Return the [X, Y] coordinate for the center point of the cell that contains the specified text.  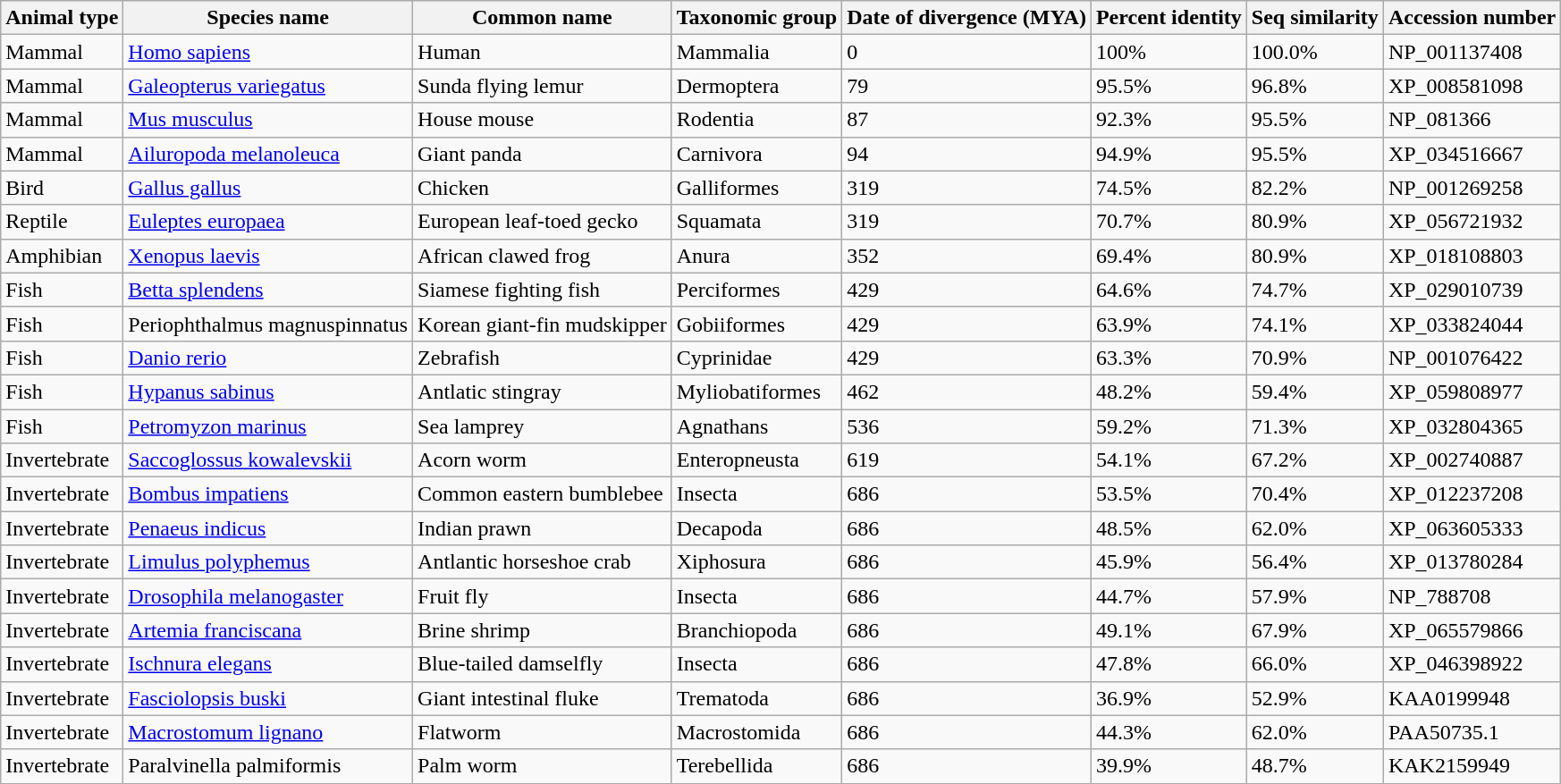
71.3% [1314, 426]
Bird [63, 188]
49.1% [1169, 630]
Antlantic horseshoe crab [543, 562]
Rodentia [756, 120]
Flatworm [543, 732]
Agnathans [756, 426]
Species name [268, 18]
European leaf-toed gecko [543, 222]
Taxonomic group [756, 18]
Animal type [63, 18]
Fasciolopsis buski [268, 698]
Reptile [63, 222]
XP_018108803 [1472, 256]
Betta splendens [268, 290]
Korean giant-fin mudskipper [543, 324]
Ischnura elegans [268, 664]
82.2% [1314, 188]
PAA50735.1 [1472, 732]
Gallus gallus [268, 188]
XP_008581098 [1472, 86]
Macrostomum lignano [268, 732]
Petromyzon marinus [268, 426]
67.2% [1314, 460]
Accession number [1472, 18]
47.8% [1169, 664]
Xenopus laevis [268, 256]
Mus musculus [268, 120]
Seq similarity [1314, 18]
XP_056721932 [1472, 222]
KAA0199948 [1472, 698]
Artemia franciscana [268, 630]
87 [967, 120]
Homo sapiens [268, 52]
Human [543, 52]
XP_065579866 [1472, 630]
Palm worm [543, 766]
Branchiopoda [756, 630]
Myliobatiformes [756, 392]
African clawed frog [543, 256]
Zebrafish [543, 358]
462 [967, 392]
Decapoda [756, 528]
NP_081366 [1472, 120]
House mouse [543, 120]
Limulus polyphemus [268, 562]
XP_063605333 [1472, 528]
48.5% [1169, 528]
Percent identity [1169, 18]
352 [967, 256]
XP_013780284 [1472, 562]
Galeopterus variegatus [268, 86]
Indian prawn [543, 528]
536 [967, 426]
54.1% [1169, 460]
Siamese fighting fish [543, 290]
39.9% [1169, 766]
57.9% [1314, 596]
Dermoptera [756, 86]
Date of divergence (MYA) [967, 18]
Perciformes [756, 290]
NP_788708 [1472, 596]
Giant intestinal fluke [543, 698]
48.7% [1314, 766]
70.9% [1314, 358]
74.7% [1314, 290]
Sea lamprey [543, 426]
59.2% [1169, 426]
70.4% [1314, 494]
XP_032804365 [1472, 426]
63.9% [1169, 324]
Anura [756, 256]
67.9% [1314, 630]
Giant panda [543, 154]
56.4% [1314, 562]
48.2% [1169, 392]
Gobiiformes [756, 324]
Ailuropoda melanoleuca [268, 154]
94 [967, 154]
45.9% [1169, 562]
63.3% [1169, 358]
619 [967, 460]
0 [967, 52]
44.7% [1169, 596]
Galliformes [756, 188]
Acorn worm [543, 460]
Antlatic stingray [543, 392]
XP_034516667 [1472, 154]
Periophthalmus magnuspinnatus [268, 324]
92.3% [1169, 120]
79 [967, 86]
XP_046398922 [1472, 664]
XP_033824044 [1472, 324]
KAK2159949 [1472, 766]
Common name [543, 18]
XP_002740887 [1472, 460]
Bombus impatiens [268, 494]
Chicken [543, 188]
Carnivora [756, 154]
74.5% [1169, 188]
Danio rerio [268, 358]
Saccoglossus kowalevskii [268, 460]
Trematoda [756, 698]
66.0% [1314, 664]
100.0% [1314, 52]
53.5% [1169, 494]
70.7% [1169, 222]
XP_012237208 [1472, 494]
100% [1169, 52]
52.9% [1314, 698]
XP_059808977 [1472, 392]
NP_001076422 [1472, 358]
Fruit fly [543, 596]
Euleptes europaea [268, 222]
Penaeus indicus [268, 528]
Common eastern bumblebee [543, 494]
59.4% [1314, 392]
Paralvinella palmiformis [268, 766]
96.8% [1314, 86]
44.3% [1169, 732]
Xiphosura [756, 562]
36.9% [1169, 698]
Sunda flying lemur [543, 86]
64.6% [1169, 290]
Terebellida [756, 766]
Blue-tailed damselfly [543, 664]
Squamata [756, 222]
Hypanus sabinus [268, 392]
74.1% [1314, 324]
NP_001137408 [1472, 52]
XP_029010739 [1472, 290]
Enteropneusta [756, 460]
NP_001269258 [1472, 188]
Macrostomida [756, 732]
Amphibian [63, 256]
94.9% [1169, 154]
69.4% [1169, 256]
Mammalia [756, 52]
Cyprinidae [756, 358]
Drosophila melanogaster [268, 596]
Brine shrimp [543, 630]
